Find where the given text appears and provide that cell's center as (X, Y) coordinate. 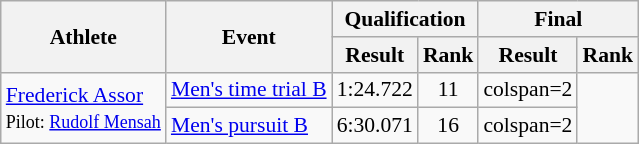
Athlete (84, 36)
Event (249, 36)
11 (448, 90)
Final (558, 19)
6:30.071 (375, 126)
1:24.722 (375, 90)
16 (448, 126)
Men's pursuit B (249, 126)
Qualification (406, 19)
Men's time trial B (249, 90)
Frederick AssorPilot: Rudolf Mensah (84, 108)
